From the cell containing the given text, extract its center point as [X, Y] coordinate. 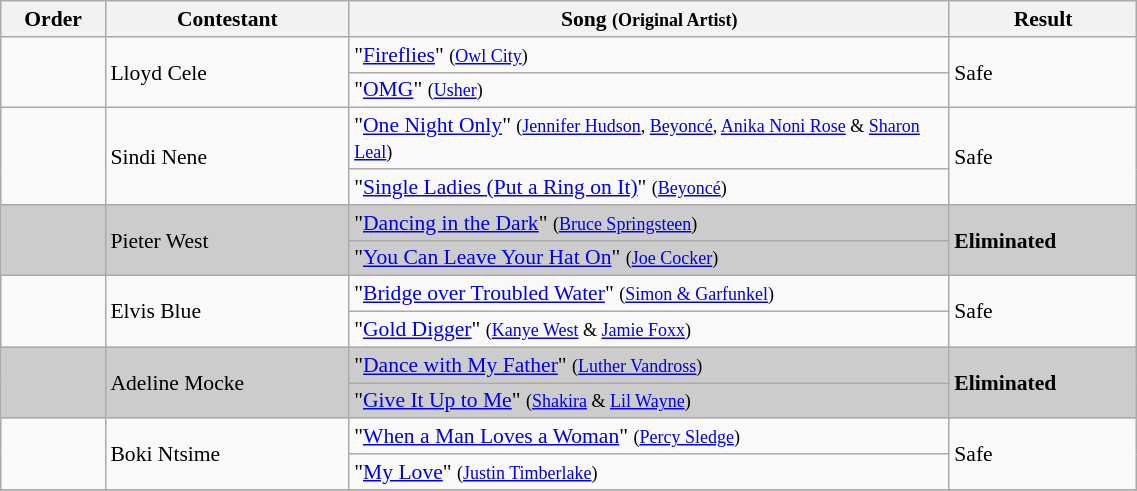
"Gold Digger" (Kanye West & Jamie Foxx) [649, 330]
Result [1043, 19]
Adeline Mocke [227, 382]
"Give It Up to Me" (Shakira & Lil Wayne) [649, 401]
"When a Man Loves a Woman" (Percy Sledge) [649, 437]
"Fireflies" (Owl City) [649, 55]
"Dance with My Father" (Luther Vandross) [649, 365]
"Single Ladies (Put a Ring on It)" (Beyoncé) [649, 187]
Song (Original Artist) [649, 19]
Sindi Nene [227, 156]
Contestant [227, 19]
Order [54, 19]
Elvis Blue [227, 312]
"OMG" (Usher) [649, 90]
Lloyd Cele [227, 72]
"One Night Only" (Jennifer Hudson, Beyoncé, Anika Noni Rose & Sharon Leal) [649, 138]
"My Love" (Justin Timberlake) [649, 472]
"Dancing in the Dark" (Bruce Springsteen) [649, 223]
Pieter West [227, 240]
Boki Ntsime [227, 454]
"Bridge over Troubled Water" (Simon & Garfunkel) [649, 294]
"You Can Leave Your Hat On" (Joe Cocker) [649, 258]
